Output the (x, y) coordinate of the center of the cell containing the given text.  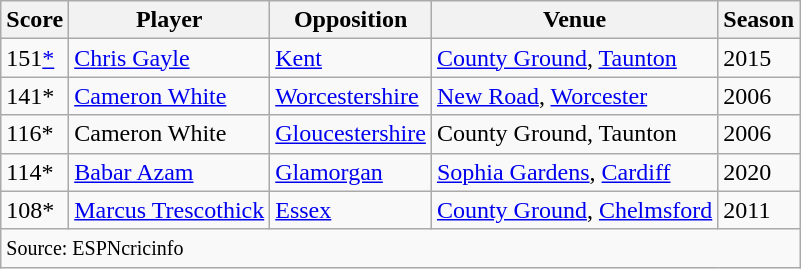
Chris Gayle (170, 58)
Sophia Gardens, Cardiff (574, 172)
Venue (574, 20)
116* (35, 134)
Kent (351, 58)
Season (759, 20)
Gloucestershire (351, 134)
County Ground, Chelmsford (574, 210)
Marcus Trescothick (170, 210)
New Road, Worcester (574, 96)
114* (35, 172)
Essex (351, 210)
Worcestershire (351, 96)
2020 (759, 172)
2015 (759, 58)
Glamorgan (351, 172)
Babar Azam (170, 172)
Opposition (351, 20)
108* (35, 210)
151* (35, 58)
141* (35, 96)
Player (170, 20)
Score (35, 20)
Source: ESPNcricinfo (400, 248)
2011 (759, 210)
